Scan for the cell matching the given text and deliver its (X, Y) coordinate at center. 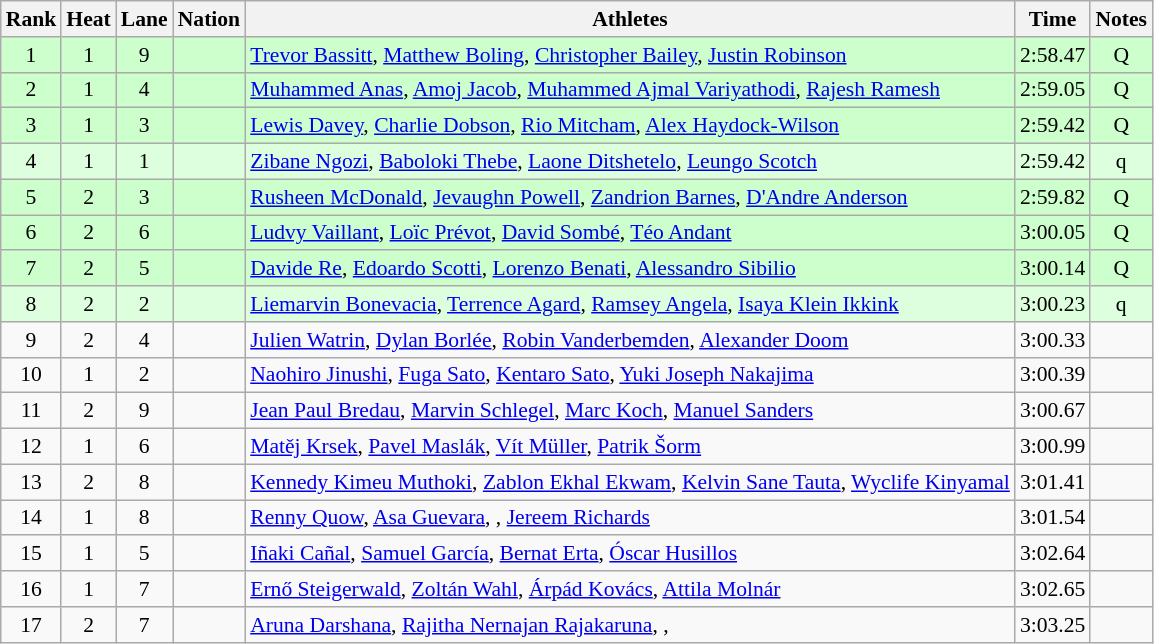
3:00.67 (1052, 411)
Heat (88, 19)
Time (1052, 19)
3:00.33 (1052, 340)
11 (32, 411)
Athletes (630, 19)
Kennedy Kimeu Muthoki, Zablon Ekhal Ekwam, Kelvin Sane Tauta, Wyclife Kinyamal (630, 482)
10 (32, 375)
2:59.05 (1052, 90)
Matěj Krsek, Pavel Maslák, Vít Müller, Patrik Šorm (630, 447)
3:02.65 (1052, 589)
15 (32, 554)
Trevor Bassitt, Matthew Boling, Christopher Bailey, Justin Robinson (630, 55)
Liemarvin Bonevacia, Terrence Agard, Ramsey Angela, Isaya Klein Ikkink (630, 304)
13 (32, 482)
12 (32, 447)
Ludvy Vaillant, Loïc Prévot, David Sombé, Téo Andant (630, 233)
Lewis Davey, Charlie Dobson, Rio Mitcham, Alex Haydock-Wilson (630, 126)
Rusheen McDonald, Jevaughn Powell, Zandrion Barnes, D'Andre Anderson (630, 197)
Davide Re, Edoardo Scotti, Lorenzo Benati, Alessandro Sibilio (630, 269)
3:00.23 (1052, 304)
Jean Paul Bredau, Marvin Schlegel, Marc Koch, Manuel Sanders (630, 411)
Lane (144, 19)
Ernő Steigerwald, Zoltán Wahl, Árpád Kovács, Attila Molnár (630, 589)
16 (32, 589)
Renny Quow, Asa Guevara, , Jereem Richards (630, 518)
Zibane Ngozi, Baboloki Thebe, Laone Ditshetelo, Leungo Scotch (630, 162)
3:01.41 (1052, 482)
Muhammed Anas, Amoj Jacob, Muhammed Ajmal Variyathodi, Rajesh Ramesh (630, 90)
17 (32, 625)
Aruna Darshana, Rajitha Nernajan Rajakaruna, , (630, 625)
Iñaki Cañal, Samuel García, Bernat Erta, Óscar Husillos (630, 554)
14 (32, 518)
Notes (1121, 19)
Julien Watrin, Dylan Borlée, Robin Vanderbemden, Alexander Doom (630, 340)
2:59.82 (1052, 197)
3:00.14 (1052, 269)
3:01.54 (1052, 518)
Nation (209, 19)
3:03.25 (1052, 625)
3:02.64 (1052, 554)
Naohiro Jinushi, Fuga Sato, Kentaro Sato, Yuki Joseph Nakajima (630, 375)
3:00.99 (1052, 447)
Rank (32, 19)
3:00.39 (1052, 375)
3:00.05 (1052, 233)
2:58.47 (1052, 55)
